For the text-containing cell, return its midpoint in [X, Y] coordinate format. 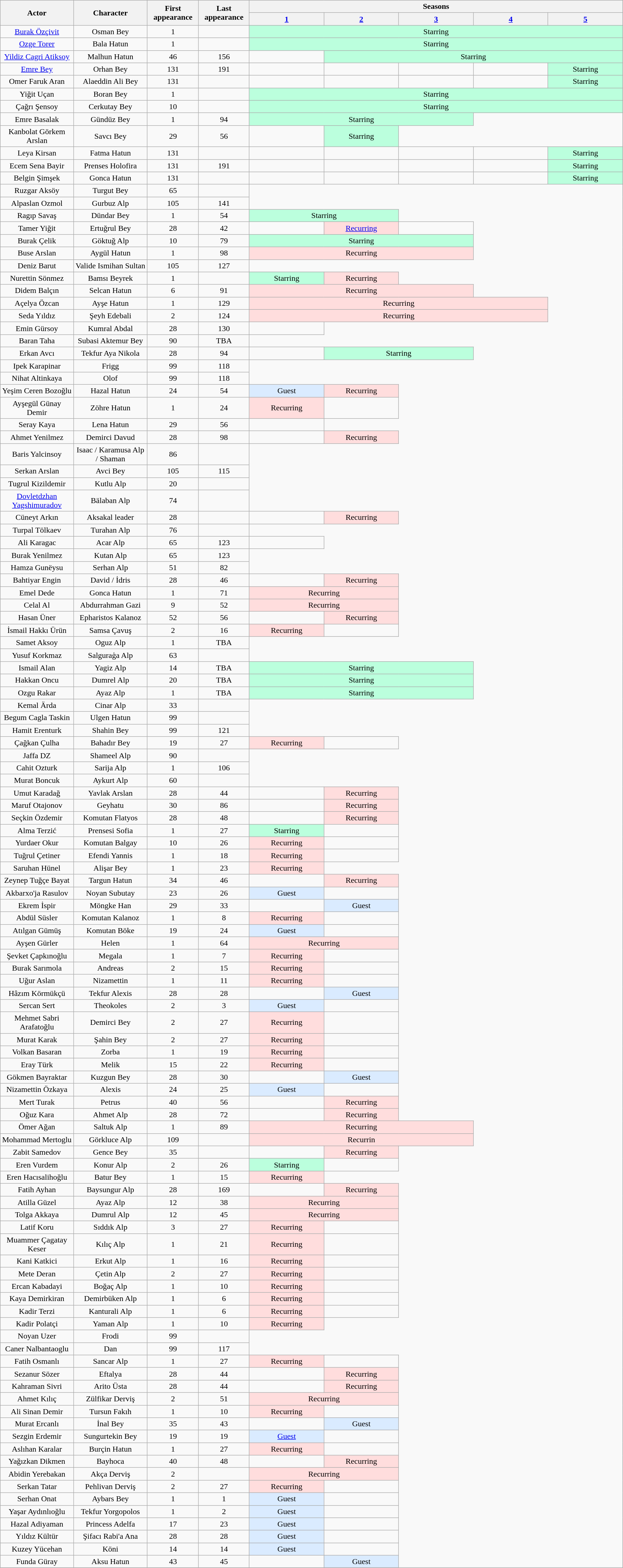
Frodi [110, 1336]
Bala Hatun [110, 44]
Megala [110, 955]
Ahmet Alp [110, 1115]
İnal Bey [110, 1424]
Erkut Alp [110, 1261]
Princess Adelfa [110, 1524]
Emel Dede [37, 593]
Yeşim Ceren Bozoğlu [37, 391]
Kadir Polatçi [37, 1324]
74 [173, 500]
22 [224, 1065]
Kahraman Sivri [37, 1386]
Dumrul Alp [110, 1215]
Andreas [110, 968]
117 [224, 1349]
Deniz Barut [37, 266]
Funda Güray [37, 1561]
Selcan Hatun [110, 291]
Actor [37, 13]
Dündar Bey [110, 216]
Fatih Ayhan [37, 1190]
Gence Bey [110, 1152]
Efendi Yannis [110, 856]
Mete Deran [37, 1274]
Prenses Holofira [110, 165]
21 [224, 1244]
Valide Ismihan Sultan [110, 266]
Konur Alp [110, 1165]
Ruzgar Aksöy [37, 191]
Ismail Alan [37, 668]
Ercan Kabadayi [37, 1286]
Tekfur Alexis [110, 993]
Shameel Alp [110, 755]
63 [173, 655]
127 [224, 266]
Turahan Alp [110, 530]
Mert Turak [37, 1102]
Şevket Çapkınoğlu [37, 955]
Baris Yalcinsoy [37, 454]
Burçin Hatun [110, 1449]
Alexis [110, 1090]
Yagiz Alp [110, 668]
Murat Ercanlı [37, 1424]
Bahtiyar Engin [37, 580]
Kani Katkici [37, 1261]
Subasi Aktemur Bey [110, 341]
Yağızkan Dikmen [37, 1461]
Mohammad Mertoglu [37, 1140]
Sezgin Erdemir [37, 1436]
Demirci Bey [110, 1023]
115 [224, 471]
Serhan Alp [110, 567]
Erkan Avcı [37, 353]
Alaeddin Ali Bey [110, 82]
Maruf Otajonov [37, 806]
Tekfur Aya Nikola [110, 353]
Tolga Akkaya [37, 1215]
Latif Koru [37, 1227]
121 [224, 730]
5 [586, 19]
Burak Sarımola [37, 968]
Malhun Hatun [110, 57]
Ahmet Kılıç [37, 1399]
Göktuğ Alp [110, 241]
Baran Taha [37, 341]
Çağrı Şensoy [37, 107]
Shahin Bey [110, 730]
25 [224, 1090]
Komutan Balgay [110, 843]
Targun Hatun [110, 880]
Görkluce Alp [110, 1140]
Serkan Tatar [37, 1486]
Tursun Fakıh [110, 1411]
Kutlu Alp [110, 484]
Yıldız Kültür [37, 1536]
Alma Terzić [37, 831]
Geyhatu [110, 806]
Demirbüken Alp [110, 1299]
Cahit Ozturk [37, 768]
17 [173, 1524]
Hâzım Körmükçü [37, 993]
141 [224, 203]
Cüneyt Arkın [37, 518]
42 [224, 228]
Kumral Abdal [110, 328]
Murat Boncuk [37, 780]
Frigg [110, 366]
Kılıç Alp [110, 1244]
Character [110, 13]
Yaşar Aydınlıoğlu [37, 1511]
Eray Türk [37, 1065]
Seda Yıldız [37, 316]
8 [224, 918]
Samsa Çavuş [110, 630]
Belgin Şimşek [37, 178]
Zeynep Tuğçe Bayat [37, 880]
Ayşegül Günay Demir [37, 408]
Orhan Bey [110, 69]
Nizamettin Özkaya [37, 1090]
Aslıhan Karalar [37, 1449]
Yiğit Uçan [37, 94]
Şahin Bey [110, 1040]
Ömer Ağan [37, 1127]
Kuzey Yücehan [37, 1549]
Ali Sinan Demir [37, 1411]
Dumrel Alp [110, 680]
130 [224, 328]
Didem Balçın [37, 291]
Ulgen Hatun [110, 718]
Yildiz Cagri Atiksoy [37, 57]
Ali Karagac [37, 543]
Kaya Demirkiran [37, 1299]
76 [173, 530]
Gurbuz Alp [110, 203]
Gündüz Bey [110, 119]
Ekrem İspir [37, 905]
Helen [110, 943]
Volkan Basaran [37, 1052]
Komutan Böke [110, 930]
18 [224, 856]
60 [173, 780]
Salguraģa Alp [110, 655]
Ertuğrul Bey [110, 228]
Burak Çelik [37, 241]
Ozgu Rakar [37, 693]
Dovletdzhan Yagshimuradov [37, 500]
Tugrul Kizildemir [37, 484]
Celal Al [37, 605]
Seçkin Özdemir [37, 818]
Serhan Onat [37, 1499]
Nihat Altinkaya [37, 378]
82 [224, 567]
Sungurtekin Bey [110, 1436]
Kutan Alp [110, 555]
Komutan Flatyos [110, 818]
38 [224, 1202]
Batur Bey [110, 1177]
Ecem Sena Bayir [37, 165]
Theokoles [110, 1006]
Kuzgun Bey [110, 1077]
Alpaslan Ozmol [37, 203]
Tuğrul Çetiner [37, 856]
Melik [110, 1065]
Seasons [436, 7]
Hasan Üner [37, 618]
Noyan Subutay [110, 893]
Saltuk Alp [110, 1127]
Şifacı Rabi'a Ana [110, 1536]
Hamit Erenturk [37, 730]
Savcı Bey [110, 136]
Saruhan Hünel [37, 868]
Bamsı Beyrek [110, 278]
Aybars Bey [110, 1499]
Boran Bey [110, 94]
Eren Vurdem [37, 1165]
Emre Bey [37, 69]
Ayşen Gürler [37, 943]
Boğaç Alp [110, 1286]
Bälaban Alp [110, 500]
Last appearance [224, 13]
Aksakal leader [110, 518]
Kanbolat Görkem Arslan [37, 136]
First appearance [173, 13]
Murat Karak [37, 1040]
İsmail Hakkı Ürün [37, 630]
Emin Gürsoy [37, 328]
Çağkan Çulha [37, 743]
129 [224, 303]
Tekfur Yorgopolos [110, 1511]
124 [224, 316]
11 [224, 980]
Abdül Süsler [37, 918]
Serkan Arslan [37, 471]
Kemal Ärda [37, 705]
Samet Aksoy [37, 643]
Zülfikar Derviş [110, 1399]
Fatma Hatun [110, 153]
Köni [110, 1549]
Abdurrahman Gazi [110, 605]
Ayşe Hatun [110, 303]
79 [224, 241]
Burak Yenilmez [37, 555]
Isaac / Karamusa Alp / Shaman [110, 454]
Cinar Alp [110, 705]
Prensesi Sofia [110, 831]
Caner Nalbantaoglu [37, 1349]
72 [224, 1115]
Çetin Alp [110, 1274]
Zorba [110, 1052]
Hakkan Oncu [37, 680]
91 [224, 291]
Atılgan Gümüş [37, 930]
Noyan Uzer [37, 1336]
Sezanur Sözer [37, 1374]
Seray Kaya [37, 425]
Sıddık Alp [110, 1227]
7 [224, 955]
Hamza Gunëysu [37, 567]
Cerkutay Bey [110, 107]
89 [224, 1127]
Muammer Çagatay Keser [37, 1244]
Arito Üsta [110, 1386]
Dan [110, 1349]
Şeyh Edebali [110, 316]
Eren Hacısalihoğlu [37, 1177]
Demirci Davud [110, 437]
Eftalya [110, 1374]
Zöhre Hatun [110, 408]
Sercan Sert [37, 1006]
Yaman Alp [110, 1324]
Jaffa DZ [37, 755]
Ahmet Yenilmez [37, 437]
Umut Karadağ [37, 793]
Omer Faruk Aran [37, 82]
Yurdaer Okur [37, 843]
Tamer Yiğit [37, 228]
Nizamettin [110, 980]
Açelya Özcan [37, 303]
Osman Bey [110, 32]
156 [224, 57]
71 [224, 593]
Aykurt Alp [110, 780]
Burak Özçivit [37, 32]
Hazal Adiyaman [37, 1524]
Baysungur Alp [110, 1190]
109 [173, 1140]
Begum Cagla Taskin [37, 718]
Ragıp Savaş [37, 216]
4 [511, 19]
106 [224, 768]
Kanturali Alp [110, 1311]
Oguz Alp [110, 643]
Turgut Bey [110, 191]
Atilla Güzel [37, 1202]
9 [173, 605]
Nurettin Sönmez [37, 278]
Acar Alp [110, 543]
64 [224, 943]
Recurrin [361, 1140]
Mehmet Sabri Arafatoğlu [37, 1023]
Oğuz Kara [37, 1115]
Olof [110, 378]
Sancar Alp [110, 1361]
David / İdris [110, 580]
Leya Kirsan [37, 153]
Lena Hatun [110, 425]
Yavlak Arslan [110, 793]
Aksu Hatun [110, 1561]
Hazal Hatun [110, 391]
Ipek Karapinar [37, 366]
Komutan Kalanoz [110, 918]
Epharistos Kalanoz [110, 618]
Abidin Yerebakan [37, 1474]
Kadir Terzi [37, 1311]
Alişar Bey [110, 868]
Ozge Torer [37, 44]
Buse Arslan [37, 253]
Möngke Han [110, 905]
Akbarxo'ja Rasulov [37, 893]
169 [224, 1190]
34 [173, 880]
Turpal Tölkaev [37, 530]
Aygül Hatun [110, 253]
Bayhoca [110, 1461]
Uğur Aslan [37, 980]
Akça Derviş [110, 1474]
Sarija Alp [110, 768]
Bahadır Bey [110, 743]
Emre Basalak [37, 119]
Pehlivan Derviş [110, 1486]
Fatih Osmanlı [37, 1361]
Avci Bey [110, 471]
Petrus [110, 1102]
Gökmen Bayraktar [37, 1077]
Yusuf Korkmaz [37, 655]
Zabit Samedov [37, 1152]
